Output the (X, Y) coordinate of the center of the cell containing the given text.  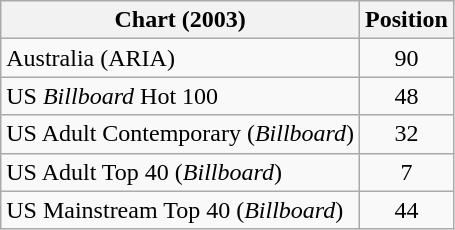
US Adult Top 40 (Billboard) (180, 172)
48 (407, 96)
32 (407, 134)
44 (407, 210)
7 (407, 172)
Australia (ARIA) (180, 58)
US Adult Contemporary (Billboard) (180, 134)
US Billboard Hot 100 (180, 96)
Chart (2003) (180, 20)
90 (407, 58)
Position (407, 20)
US Mainstream Top 40 (Billboard) (180, 210)
